From the cell containing the given text, extract its center point as (x, y) coordinate. 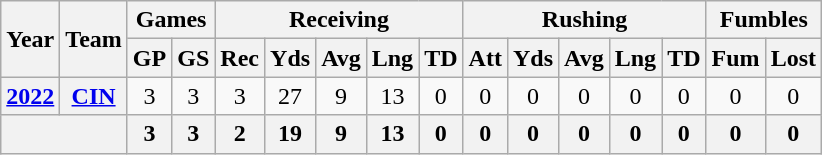
2 (240, 134)
GP (149, 58)
2022 (30, 96)
Fum (736, 58)
GS (194, 58)
Team (94, 39)
Rec (240, 58)
Games (170, 20)
27 (290, 96)
Rushing (584, 20)
Fumbles (764, 20)
Year (30, 39)
CIN (94, 96)
Receiving (339, 20)
Att (485, 58)
19 (290, 134)
Lost (793, 58)
